Determine the [X, Y] coordinate at the center of the cell enclosing the given text.  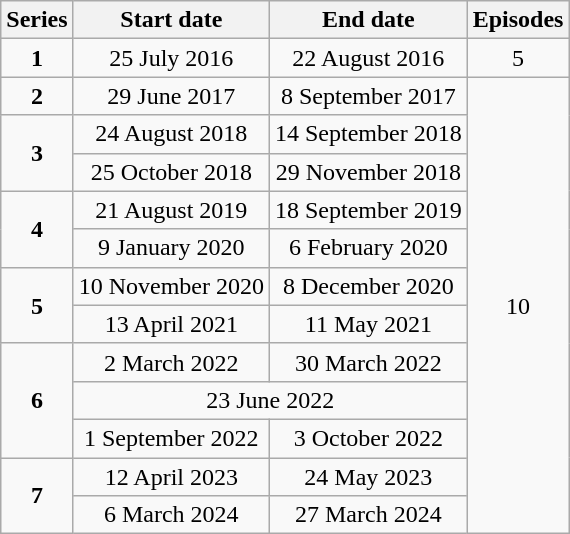
22 August 2016 [368, 58]
24 August 2018 [171, 134]
6 [37, 400]
11 May 2021 [368, 324]
Episodes [518, 20]
4 [37, 229]
2 [37, 96]
30 March 2022 [368, 362]
9 January 2020 [171, 248]
13 April 2021 [171, 324]
6 March 2024 [171, 515]
7 [37, 496]
12 April 2023 [171, 477]
23 June 2022 [270, 400]
1 [37, 58]
Series [37, 20]
8 September 2017 [368, 96]
6 February 2020 [368, 248]
18 September 2019 [368, 210]
10 November 2020 [171, 286]
14 September 2018 [368, 134]
25 July 2016 [171, 58]
Start date [171, 20]
25 October 2018 [171, 172]
24 May 2023 [368, 477]
1 September 2022 [171, 438]
3 October 2022 [368, 438]
10 [518, 306]
End date [368, 20]
29 November 2018 [368, 172]
2 March 2022 [171, 362]
27 March 2024 [368, 515]
3 [37, 153]
8 December 2020 [368, 286]
21 August 2019 [171, 210]
29 June 2017 [171, 96]
